Search for the cell housing the specified text and yield its (x, y) center coordinate. 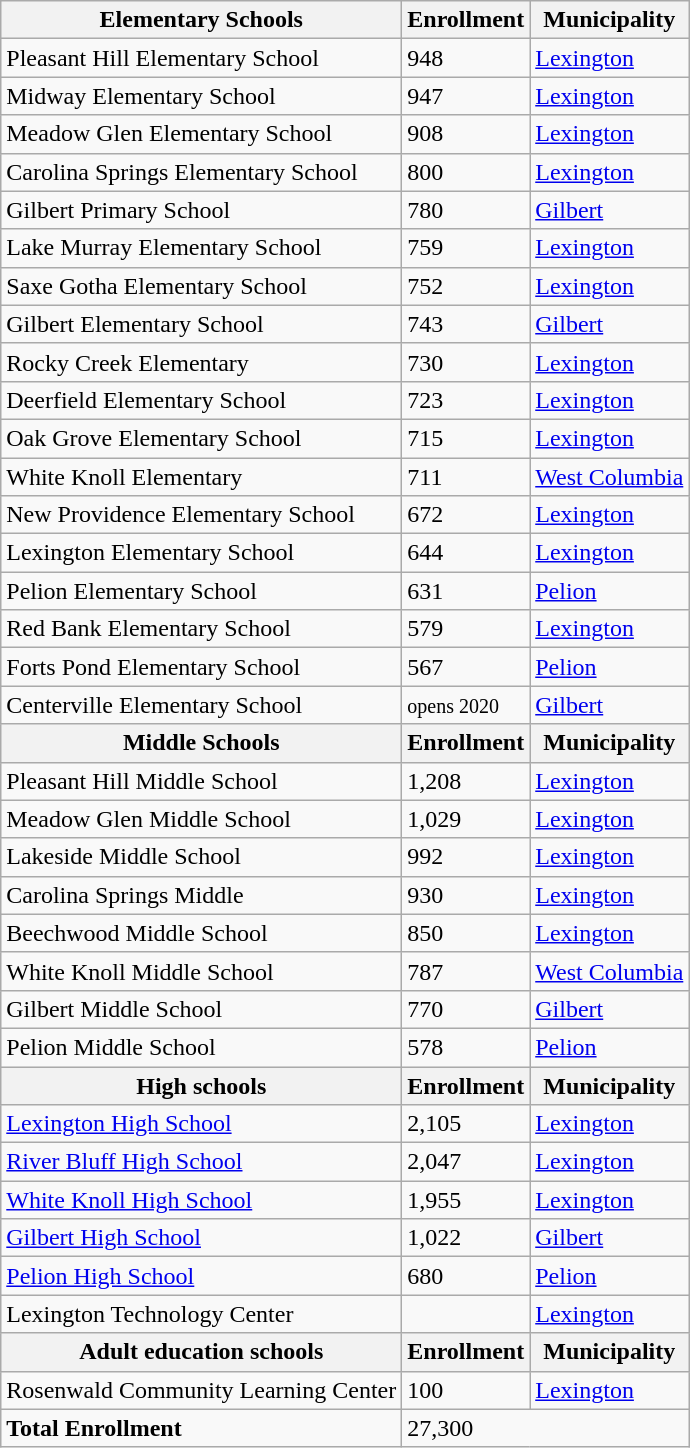
752 (466, 286)
1,022 (466, 1238)
Gilbert High School (202, 1238)
567 (466, 667)
Adult education schools (202, 1352)
Meadow Glen Elementary School (202, 134)
Lexington Elementary School (202, 553)
Beechwood Middle School (202, 933)
27,300 (546, 1428)
579 (466, 629)
930 (466, 895)
850 (466, 933)
Oak Grove Elementary School (202, 438)
Midway Elementary School (202, 96)
Pleasant Hill Middle School (202, 781)
680 (466, 1276)
Lakeside Middle School (202, 857)
New Providence Elementary School (202, 515)
787 (466, 971)
White Knoll Elementary (202, 477)
2,047 (466, 1162)
908 (466, 134)
Pelion High School (202, 1276)
opens 2020 (466, 705)
Rocky Creek Elementary (202, 362)
Pleasant Hill Elementary School (202, 58)
White Knoll High School (202, 1200)
770 (466, 1009)
Middle Schools (202, 743)
Lexington High School (202, 1124)
715 (466, 438)
Gilbert Elementary School (202, 324)
759 (466, 248)
730 (466, 362)
Centerville Elementary School (202, 705)
Lexington Technology Center (202, 1314)
River Bluff High School (202, 1162)
Saxe Gotha Elementary School (202, 286)
631 (466, 591)
Pelion Middle School (202, 1047)
644 (466, 553)
723 (466, 400)
100 (466, 1390)
Elementary Schools (202, 20)
Carolina Springs Elementary School (202, 172)
1,029 (466, 819)
Gilbert Primary School (202, 210)
Red Bank Elementary School (202, 629)
Gilbert Middle School (202, 1009)
Total Enrollment (202, 1428)
743 (466, 324)
1,208 (466, 781)
711 (466, 477)
578 (466, 1047)
White Knoll Middle School (202, 971)
948 (466, 58)
1,955 (466, 1200)
Pelion Elementary School (202, 591)
672 (466, 515)
947 (466, 96)
Forts Pond Elementary School (202, 667)
Meadow Glen Middle School (202, 819)
2,105 (466, 1124)
992 (466, 857)
Rosenwald Community Learning Center (202, 1390)
Deerfield Elementary School (202, 400)
780 (466, 210)
Lake Murray Elementary School (202, 248)
Carolina Springs Middle (202, 895)
High schools (202, 1085)
800 (466, 172)
